Provide the [X, Y] coordinate of the cell's center where the given text is located.  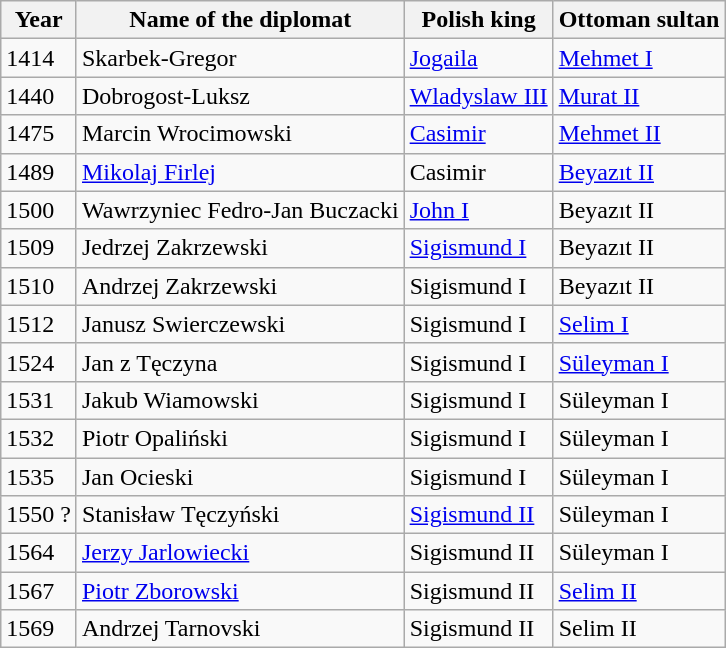
John I [478, 210]
1564 [39, 553]
Wawrzyniec Fedro-Jan Buczacki [240, 210]
1532 [39, 438]
1524 [39, 362]
Andrzej Tarnovski [240, 629]
Jerzy Jarlowiecki [240, 553]
1440 [39, 96]
Selim I [639, 324]
1550 ? [39, 515]
Jogaila [478, 58]
Jedrzej Zakrzewski [240, 248]
Andrzej Zakrzewski [240, 286]
1489 [39, 172]
Dobrogost-Luksz [240, 96]
Polish king [478, 20]
Mikolaj Firlej [240, 172]
1531 [39, 400]
1475 [39, 134]
Mehmet I [639, 58]
Piotr Opaliński [240, 438]
Jan z Tęczyna [240, 362]
1414 [39, 58]
Skarbek-Gregor [240, 58]
1510 [39, 286]
1535 [39, 477]
Murat II [639, 96]
Mehmet II [639, 134]
Ottoman sultan [639, 20]
Wladyslaw III [478, 96]
1567 [39, 591]
Marcin Wrocimowski [240, 134]
1509 [39, 248]
Stanisław Tęczyński [240, 515]
Jan Ocieski [240, 477]
Name of the diplomat [240, 20]
Jakub Wiamowski [240, 400]
Year [39, 20]
1512 [39, 324]
Piotr Zborowski [240, 591]
1569 [39, 629]
Janusz Swierczewski [240, 324]
1500 [39, 210]
